From the cell containing the given text, extract its center point as [X, Y] coordinate. 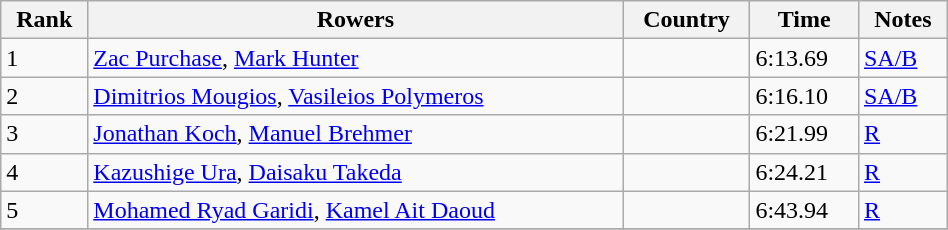
Country [686, 20]
Dimitrios Mougios, Vasileios Polymeros [356, 96]
6:24.21 [804, 172]
Rank [44, 20]
6:13.69 [804, 58]
5 [44, 210]
Kazushige Ura, Daisaku Takeda [356, 172]
Notes [902, 20]
6:21.99 [804, 134]
3 [44, 134]
6:43.94 [804, 210]
Zac Purchase, Mark Hunter [356, 58]
1 [44, 58]
Rowers [356, 20]
Jonathan Koch, Manuel Brehmer [356, 134]
Mohamed Ryad Garidi, Kamel Ait Daoud [356, 210]
2 [44, 96]
4 [44, 172]
Time [804, 20]
6:16.10 [804, 96]
